From the cell containing the given text, extract its center point as (x, y) coordinate. 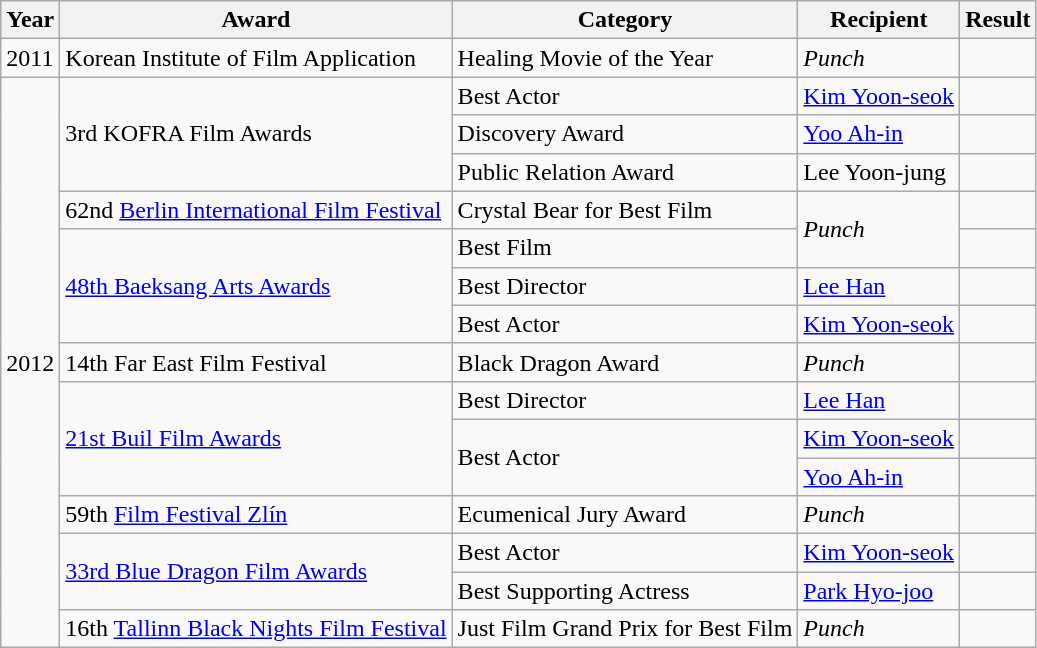
Public Relation Award (625, 172)
Category (625, 20)
Just Film Grand Prix for Best Film (625, 629)
2011 (30, 58)
Healing Movie of the Year (625, 58)
Best Film (625, 248)
3rd KOFRA Film Awards (256, 134)
14th Far East Film Festival (256, 362)
Korean Institute of Film Application (256, 58)
Black Dragon Award (625, 362)
33rd Blue Dragon Film Awards (256, 572)
2012 (30, 362)
Park Hyo-joo (879, 591)
59th Film Festival Zlín (256, 515)
Best Supporting Actress (625, 591)
Ecumenical Jury Award (625, 515)
21st Buil Film Awards (256, 438)
Lee Yoon-jung (879, 172)
48th Baeksang Arts Awards (256, 286)
Year (30, 20)
Crystal Bear for Best Film (625, 210)
62nd Berlin International Film Festival (256, 210)
Award (256, 20)
Result (998, 20)
16th Tallinn Black Nights Film Festival (256, 629)
Recipient (879, 20)
Discovery Award (625, 134)
